For the text-containing cell, return its midpoint in (x, y) coordinate format. 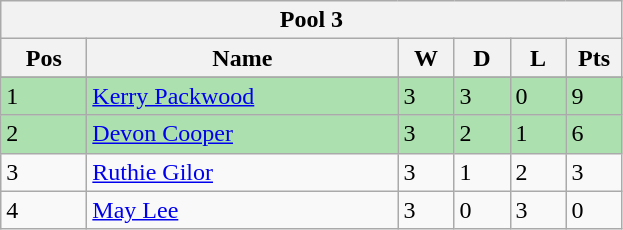
Name (242, 58)
D (482, 58)
Pts (594, 58)
May Lee (242, 210)
Kerry Packwood (242, 96)
L (538, 58)
Pool 3 (312, 20)
W (426, 58)
Devon Cooper (242, 134)
4 (44, 210)
Pos (44, 58)
9 (594, 96)
6 (594, 134)
Ruthie Gilor (242, 172)
